Return the (x, y) coordinate for the center point of the cell that contains the specified text.  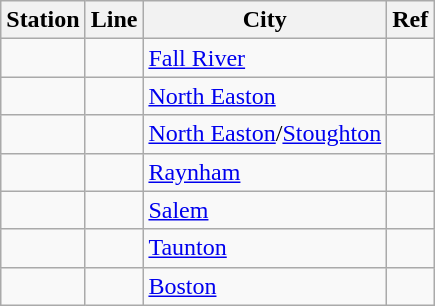
Line (114, 20)
Raynham (265, 172)
North Easton (265, 96)
Taunton (265, 248)
Station (43, 20)
Salem (265, 210)
Ref (410, 20)
Boston (265, 286)
North Easton/Stoughton (265, 134)
City (265, 20)
Fall River (265, 58)
